Return (x, y) of the center of cell containing provided text 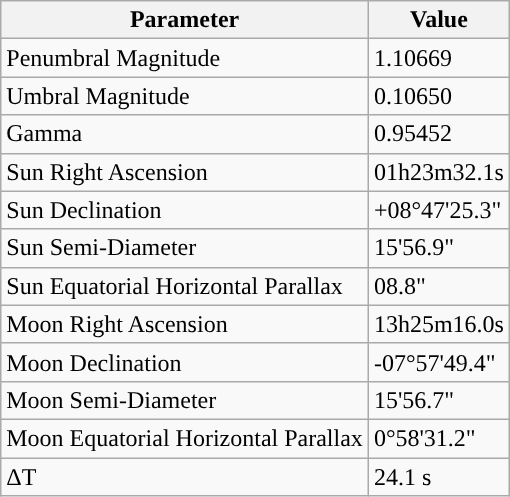
Moon Semi-Diameter (185, 400)
24.1 s (438, 477)
-07°57'49.4" (438, 362)
Moon Right Ascension (185, 324)
Sun Declination (185, 210)
15'56.7" (438, 400)
Sun Right Ascension (185, 172)
Gamma (185, 134)
ΔT (185, 477)
+08°47'25.3" (438, 210)
Penumbral Magnitude (185, 58)
Moon Equatorial Horizontal Parallax (185, 438)
15'56.9" (438, 248)
Moon Declination (185, 362)
1.10669 (438, 58)
Umbral Magnitude (185, 96)
0.95452 (438, 134)
01h23m32.1s (438, 172)
0°58'31.2" (438, 438)
Sun Equatorial Horizontal Parallax (185, 286)
08.8" (438, 286)
Value (438, 20)
Parameter (185, 20)
13h25m16.0s (438, 324)
Sun Semi-Diameter (185, 248)
0.10650 (438, 96)
